Search for the cell housing the specified text and yield its (x, y) center coordinate. 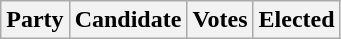
Elected (296, 20)
Votes (220, 20)
Party (35, 20)
Candidate (128, 20)
